Provide the [x, y] coordinate of the cell's center where the given text is located.  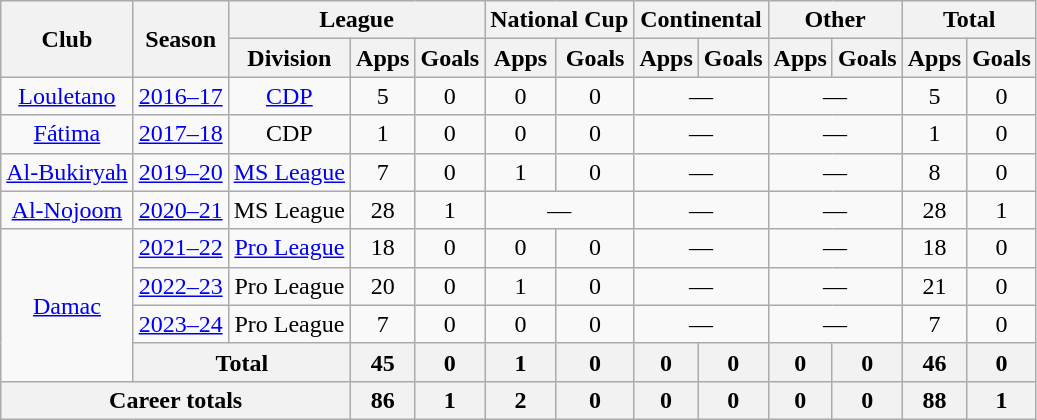
Season [180, 39]
88 [934, 400]
League [356, 20]
Louletano [67, 96]
Al-Bukiryah [67, 172]
2023–24 [180, 324]
8 [934, 172]
2022–23 [180, 286]
2021–22 [180, 248]
Al-Nojoom [67, 210]
46 [934, 362]
National Cup [560, 20]
20 [383, 286]
45 [383, 362]
2 [521, 400]
2020–21 [180, 210]
Other [835, 20]
Division [289, 58]
2019–20 [180, 172]
Continental [701, 20]
Damac [67, 305]
Fátima [67, 134]
2016–17 [180, 96]
Career totals [176, 400]
86 [383, 400]
2017–18 [180, 134]
21 [934, 286]
Club [67, 39]
